For the text-containing cell, return its midpoint in [x, y] coordinate format. 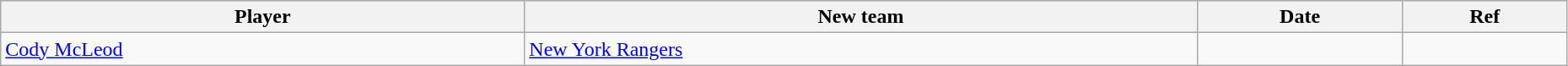
New York Rangers [860, 49]
Player [263, 17]
New team [860, 17]
Ref [1484, 17]
Cody McLeod [263, 49]
Date [1300, 17]
